Output the [x, y] coordinate of the center of the cell containing the given text.  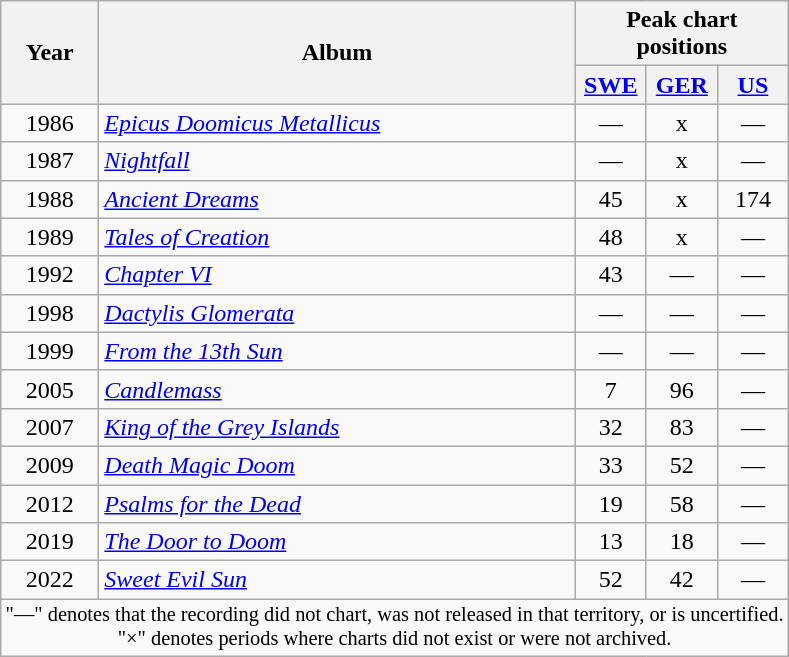
2022 [50, 580]
83 [682, 427]
Death Magic Doom [337, 465]
1988 [50, 199]
Candlemass [337, 389]
2009 [50, 465]
Tales of Creation [337, 237]
33 [610, 465]
2012 [50, 503]
43 [610, 275]
19 [610, 503]
US [752, 85]
58 [682, 503]
1992 [50, 275]
32 [610, 427]
2007 [50, 427]
Psalms for the Dead [337, 503]
The Door to Doom [337, 542]
Sweet Evil Sun [337, 580]
SWE [610, 85]
Epicus Doomicus Metallicus [337, 123]
13 [610, 542]
Album [337, 52]
7 [610, 389]
Chapter VI [337, 275]
GER [682, 85]
1986 [50, 123]
1999 [50, 351]
Ancient Dreams [337, 199]
42 [682, 580]
King of the Grey Islands [337, 427]
Nightfall [337, 161]
From the 13th Sun [337, 351]
Year [50, 52]
Peak chart positions [682, 34]
45 [610, 199]
1989 [50, 237]
174 [752, 199]
18 [682, 542]
1998 [50, 313]
48 [610, 237]
Dactylis Glomerata [337, 313]
96 [682, 389]
2005 [50, 389]
2019 [50, 542]
1987 [50, 161]
